Find where the given text appears and provide that cell's center as [x, y] coordinate. 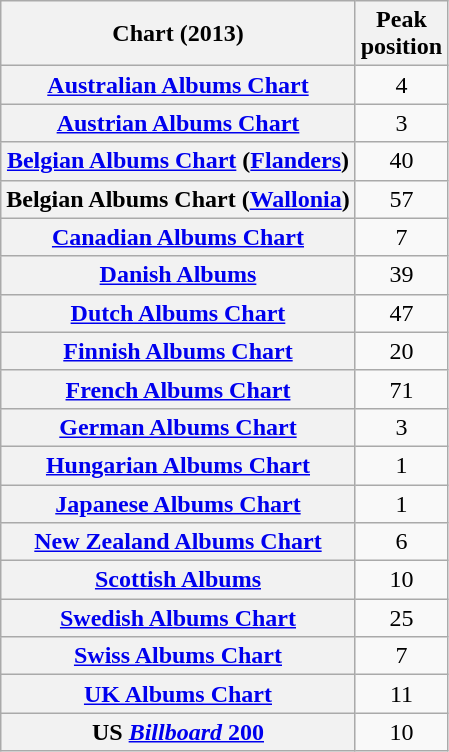
Finnish Albums Chart [178, 351]
US Billboard 200 [178, 732]
39 [401, 275]
Danish Albums [178, 275]
Australian Albums Chart [178, 85]
25 [401, 618]
Swiss Albums Chart [178, 656]
57 [401, 199]
40 [401, 161]
71 [401, 389]
Dutch Albums Chart [178, 313]
Chart (2013) [178, 34]
Scottish Albums [178, 580]
Belgian Albums Chart (Flanders) [178, 161]
Hungarian Albums Chart [178, 465]
4 [401, 85]
20 [401, 351]
UK Albums Chart [178, 694]
Canadian Albums Chart [178, 237]
Japanese Albums Chart [178, 503]
German Albums Chart [178, 427]
Swedish Albums Chart [178, 618]
11 [401, 694]
Austrian Albums Chart [178, 123]
New Zealand Albums Chart [178, 542]
47 [401, 313]
6 [401, 542]
Belgian Albums Chart (Wallonia) [178, 199]
French Albums Chart [178, 389]
Peakposition [401, 34]
